Return the [X, Y] coordinate for the center point of the cell that contains the specified text.  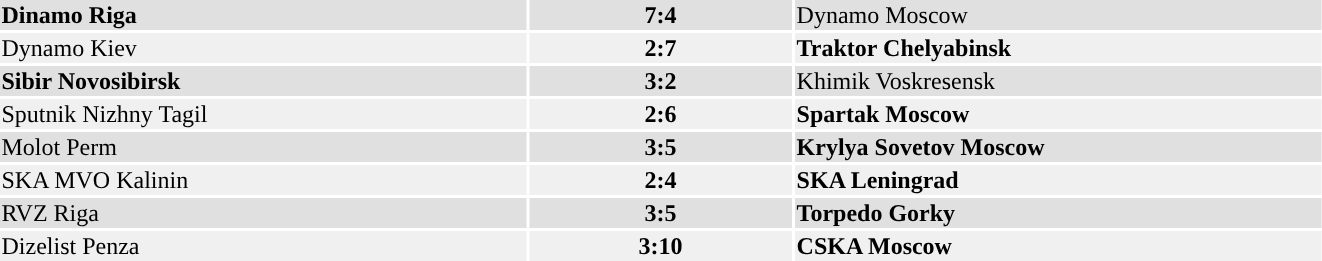
7:4 [660, 15]
Khimik Voskresensk [1058, 81]
3:2 [660, 81]
2:6 [660, 114]
2:4 [660, 180]
Dynamo Moscow [1058, 15]
RVZ Riga [263, 213]
Sputnik Nizhny Tagil [263, 114]
Dizelist Penza [263, 246]
3:10 [660, 246]
Dinamo Riga [263, 15]
Krylya Sovetov Moscow [1058, 147]
2:7 [660, 48]
Molot Perm [263, 147]
Traktor Chelyabinsk [1058, 48]
Sibir Novosibirsk [263, 81]
Dynamo Kiev [263, 48]
SKA Leningrad [1058, 180]
CSKA Moscow [1058, 246]
Torpedo Gorky [1058, 213]
SKA MVO Kalinin [263, 180]
Spartak Moscow [1058, 114]
